Output the [X, Y] coordinate of the center of the cell containing the given text.  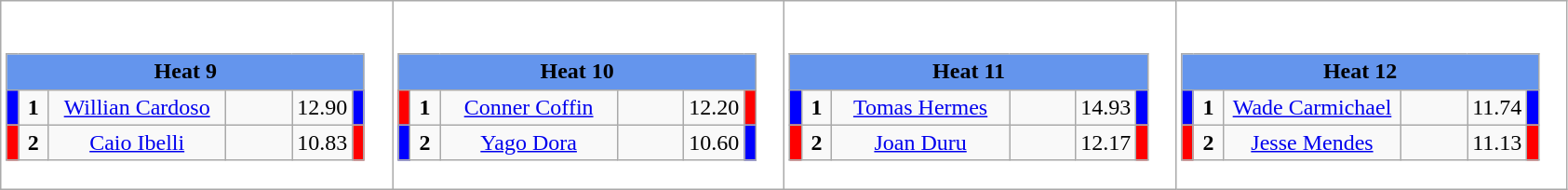
Heat 9 1 Willian Cardoso 12.90 2 Caio Ibelli 10.83 [197, 95]
Joan Duru [921, 142]
Tomas Hermes [921, 107]
Jesse Mendes [1312, 142]
Heat 11 1 Tomas Hermes 14.93 2 Joan Duru 12.17 [981, 95]
Wade Carmichael [1312, 107]
Heat 9 [185, 72]
Heat 12 1 Wade Carmichael 11.74 2 Jesse Mendes 11.13 [1372, 95]
Heat 12 [1360, 72]
14.93 [1106, 107]
Yago Dora [529, 142]
12.17 [1106, 142]
12.90 [322, 107]
10.83 [322, 142]
Willian Cardoso [138, 107]
Heat 10 1 Conner Coffin 12.20 2 Yago Dora 10.60 [588, 95]
11.13 [1497, 142]
Heat 10 [577, 72]
11.74 [1497, 107]
Conner Coffin [529, 107]
12.20 [715, 107]
10.60 [715, 142]
Caio Ibelli [138, 142]
Heat 11 [969, 72]
